Capture the cell that displays the provided text and extract its (x, y) central coordinate. 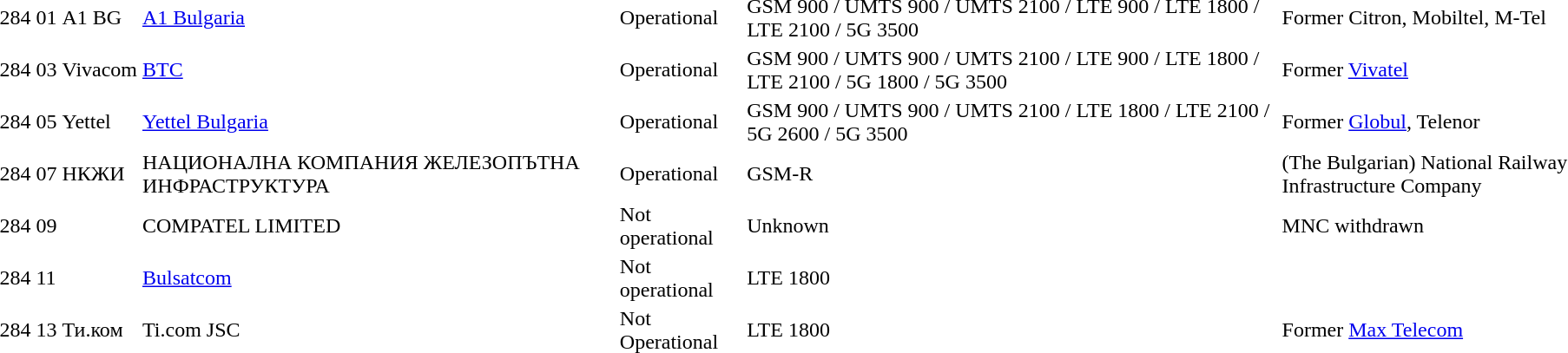
GSM 900 / UMTS 900 / UMTS 2100 / LTE 900 / LTE 1800 / LTE 2100 / 5G 1800 / 5G 3500 (1012, 69)
05 (47, 121)
07 (47, 173)
GSM 900 / UMTS 900 / UMTS 2100 / LTE 1800 / LTE 2100 / 5G 2600 / 5G 3500 (1012, 121)
НАЦИОНАЛНА КОМПАНИЯ ЖЕЛЕЗОПЪТНА ИНФРАСТРУКТУРА (379, 173)
Yettel (100, 121)
LTE 1800 (1012, 278)
09 (47, 226)
НКЖИ (100, 173)
03 (47, 69)
Unknown (1012, 226)
Yettel Bulgaria (379, 121)
11 (47, 278)
Bulsatcom (379, 278)
COMPATEL LIMITED (379, 226)
Vivacom (100, 69)
GSM-R (1012, 173)
BTC (379, 69)
